Detect which cell encompasses the target text, then output its (x, y) center coordinate. 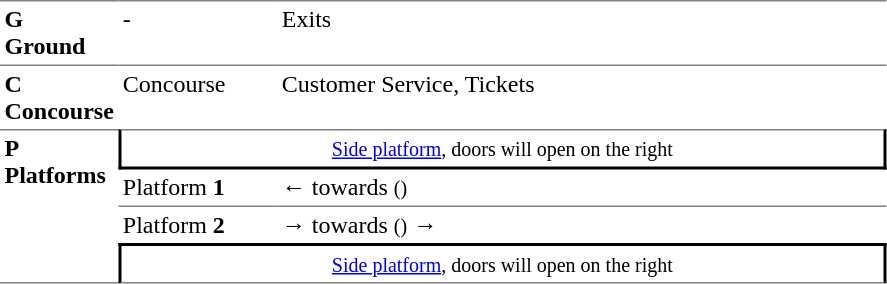
Customer Service, Tickets (582, 98)
CConcourse (59, 98)
Platform 1 (198, 189)
Exits (582, 33)
- (198, 33)
← towards () (582, 189)
Platform 2 (198, 225)
Concourse (198, 98)
PPlatforms (59, 206)
GGround (59, 33)
→ towards () → (582, 225)
